Search for the cell housing the specified text and yield its (x, y) center coordinate. 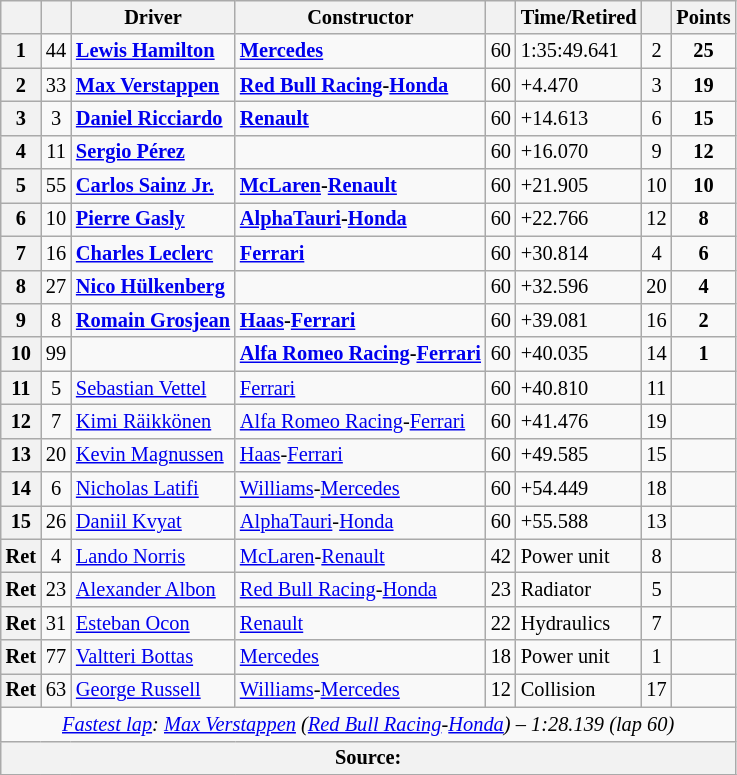
Esteban Ocon (153, 623)
55 (56, 186)
Points (704, 17)
Lewis Hamilton (153, 51)
+32.596 (579, 287)
+54.449 (579, 489)
Driver (153, 17)
1:35:49.641 (579, 51)
26 (56, 522)
Source: (368, 758)
+41.476 (579, 421)
Daniel Ricciardo (153, 118)
Radiator (579, 589)
Sergio Pérez (153, 152)
27 (56, 287)
Nicholas Latifi (153, 489)
Nico Hülkenberg (153, 287)
Valtteri Bottas (153, 657)
31 (56, 623)
+21.905 (579, 186)
+30.814 (579, 253)
Carlos Sainz Jr. (153, 186)
+49.585 (579, 455)
+22.766 (579, 219)
22 (501, 623)
Constructor (360, 17)
44 (56, 51)
25 (704, 51)
+14.613 (579, 118)
63 (56, 690)
+55.588 (579, 522)
Pierre Gasly (153, 219)
+16.070 (579, 152)
+4.470 (579, 85)
George Russell (153, 690)
Hydraulics (579, 623)
Max Verstappen (153, 85)
Kevin Magnussen (153, 455)
77 (56, 657)
Charles Leclerc (153, 253)
+40.035 (579, 354)
33 (56, 85)
17 (656, 690)
Fastest lap: Max Verstappen (Red Bull Racing-Honda) – 1:28.139 (lap 60) (368, 724)
42 (501, 556)
Romain Grosjean (153, 320)
Time/Retired (579, 17)
Daniil Kvyat (153, 522)
99 (56, 354)
Sebastian Vettel (153, 388)
Collision (579, 690)
Kimi Räikkönen (153, 421)
+39.081 (579, 320)
Alexander Albon (153, 589)
Lando Norris (153, 556)
+40.810 (579, 388)
